Capture the cell that displays the provided text and extract its [X, Y] central coordinate. 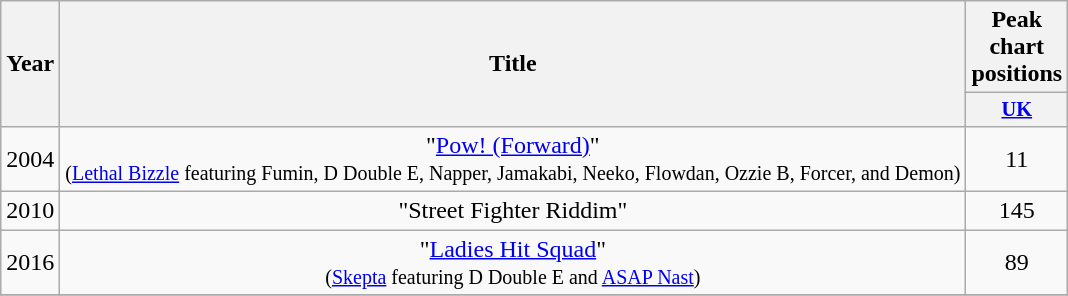
89 [1017, 262]
Title [513, 64]
11 [1017, 158]
2016 [30, 262]
"Street Fighter Riddim" [513, 211]
Year [30, 64]
2004 [30, 158]
"Ladies Hit Squad"(Skepta featuring D Double E and ASAP Nast) [513, 262]
UK [1017, 110]
145 [1017, 211]
"Pow! (Forward)"(Lethal Bizzle featuring Fumin, D Double E, Napper, Jamakabi, Neeko, Flowdan, Ozzie B, Forcer, and Demon) [513, 158]
Peak chart positions [1017, 47]
2010 [30, 211]
